Pinpoint the cell where the given text exists, returning its [X, Y] midpoint coordinate. 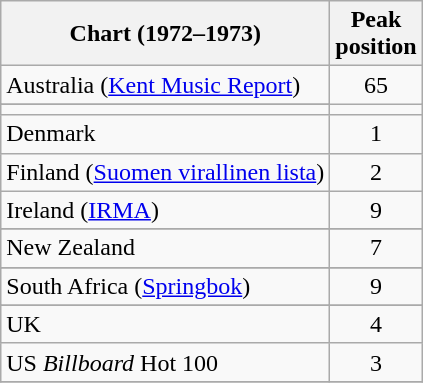
1 [376, 134]
New Zealand [166, 248]
2 [376, 172]
UK [166, 324]
Australia (Kent Music Report) [166, 85]
Chart (1972–1973) [166, 34]
Finland (Suomen virallinen lista) [166, 172]
65 [376, 85]
Peakposition [376, 34]
South Africa (Springbok) [166, 286]
US Billboard Hot 100 [166, 362]
Denmark [166, 134]
Ireland (IRMA) [166, 210]
3 [376, 362]
4 [376, 324]
7 [376, 248]
